Determine the (X, Y) coordinate at the center of the cell enclosing the given text.  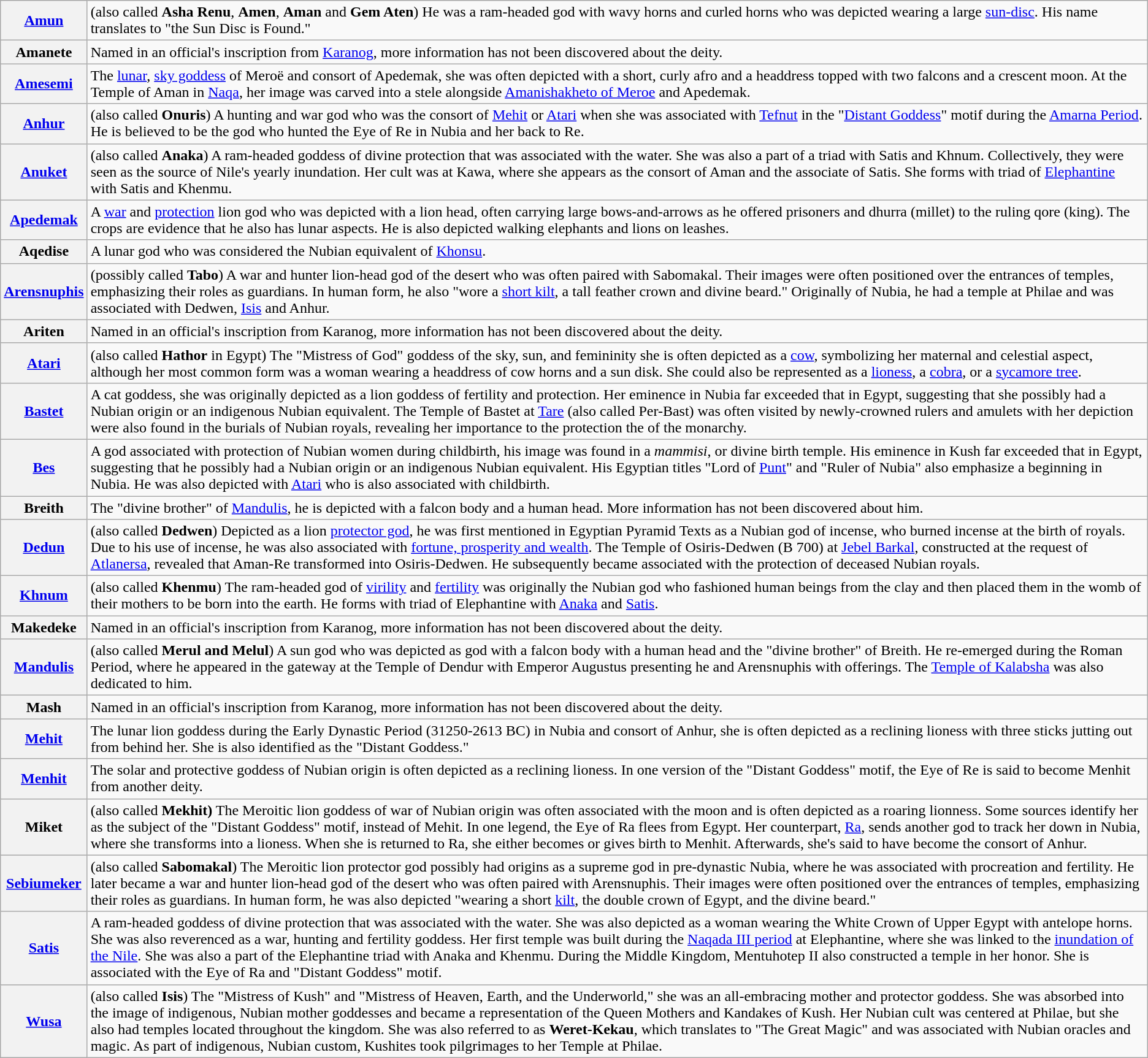
Satis (44, 948)
Atari (44, 363)
A lunar god who was considered the Nubian equivalent of Khonsu. (617, 251)
Sebiumeker (44, 883)
Amanete (44, 52)
Bes (44, 467)
Arensnuphis (44, 291)
Bastet (44, 411)
Khnum (44, 596)
Menhit (44, 779)
Ariten (44, 331)
Mash (44, 707)
Breith (44, 507)
Anhur (44, 124)
Wusa (44, 1021)
Amesemi (44, 83)
Miket (44, 827)
The "divine brother" of Mandulis, he is depicted with a falcon body and a human head. More information has not been discovered about him. (617, 507)
Aqedise (44, 251)
Amun (44, 21)
Mandulis (44, 667)
Apedemak (44, 220)
Dedun (44, 548)
Anuket (44, 172)
Mehit (44, 738)
Makedeke (44, 627)
